Pinpoint the cell where the given text exists, returning its (x, y) midpoint coordinate. 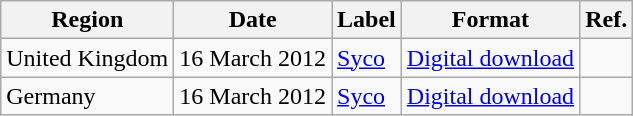
Label (367, 20)
Format (490, 20)
Region (88, 20)
United Kingdom (88, 58)
Germany (88, 96)
Date (253, 20)
Ref. (606, 20)
